Pinpoint the cell where the given text exists, returning its [X, Y] midpoint coordinate. 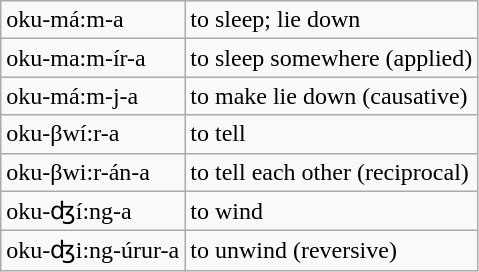
to sleep; lie down [332, 20]
oku-má:m-a [93, 20]
oku-βwí:r-a [93, 134]
to make lie down (causative) [332, 96]
oku-ʤí:ng-a [93, 211]
to tell [332, 134]
to unwind (reversive) [332, 251]
oku-ʤi:ng-úrur-a [93, 251]
oku-ma:m-ír-a [93, 58]
to tell each other (reciprocal) [332, 172]
to wind [332, 211]
oku-βwi:r-án-a [93, 172]
to sleep somewhere (applied) [332, 58]
oku-má:m-j-a [93, 96]
